Determine the [x, y] coordinate at the center of the cell enclosing the given text.  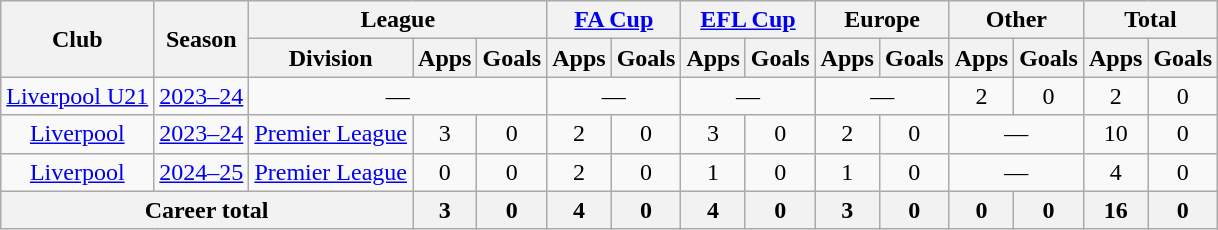
Liverpool U21 [78, 96]
2024–25 [202, 172]
FA Cup [614, 20]
10 [1115, 134]
Europe [882, 20]
Other [1016, 20]
Career total [207, 210]
16 [1115, 210]
Total [1150, 20]
Club [78, 39]
League [398, 20]
Season [202, 39]
Division [331, 58]
EFL Cup [748, 20]
